Return [x, y] of the center of cell containing provided text 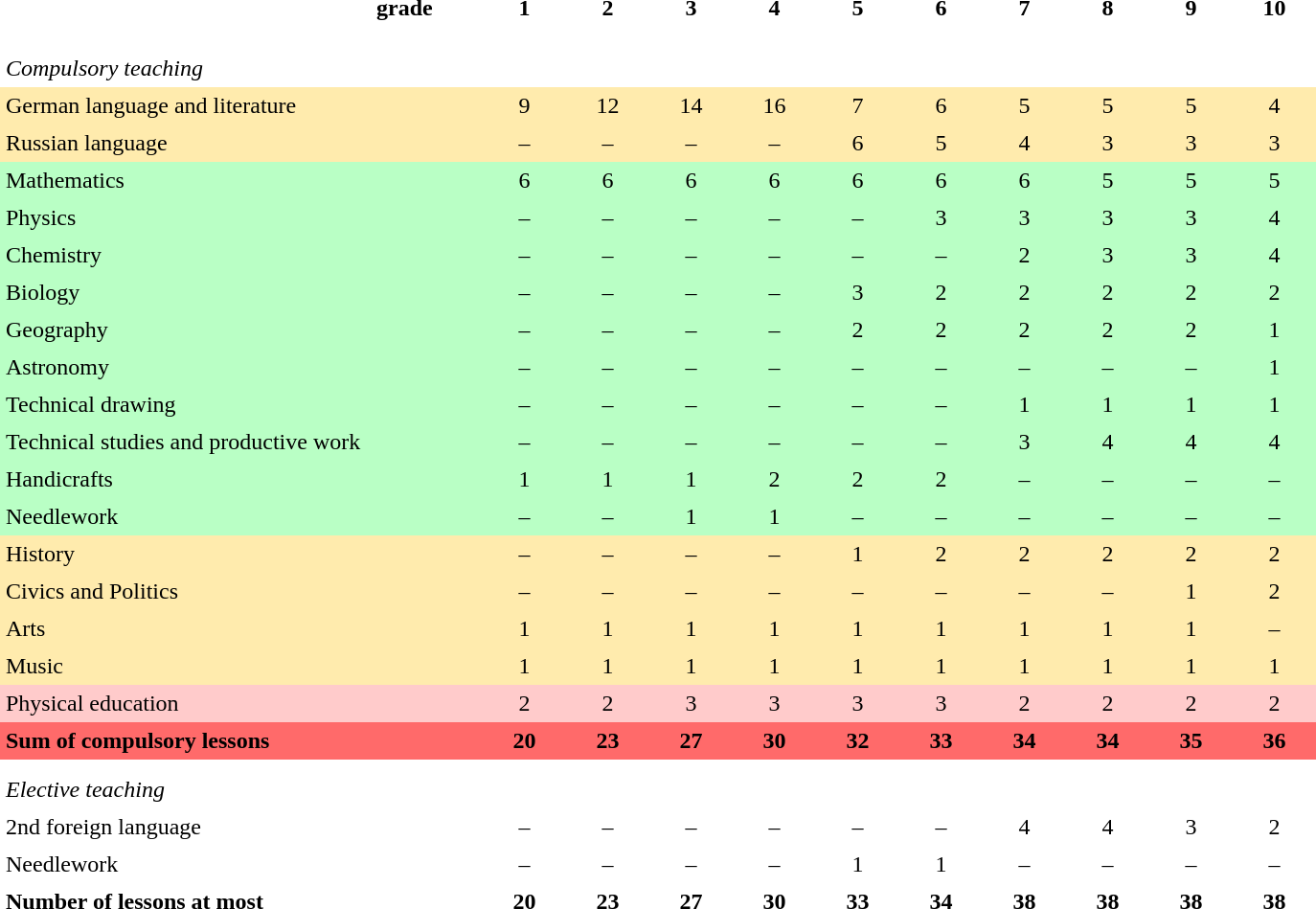
2nd foreign language [186, 828]
20 [525, 741]
23 [607, 741]
32 [858, 741]
Technical studies and productive work [186, 443]
16 [774, 105]
35 [1191, 741]
36 [1274, 741]
Sum of compulsory lessons [186, 741]
12 [607, 105]
Handicrafts [186, 479]
Astronomy [186, 368]
Arts [186, 628]
Biology [186, 293]
27 [692, 741]
History [186, 554]
Geography [186, 330]
30 [774, 741]
Elective teaching [658, 789]
Physical education [186, 703]
German language and literature [186, 105]
14 [692, 105]
Civics and Politics [186, 592]
9 [525, 105]
Mathematics [186, 180]
Russian language [186, 144]
33 [941, 741]
Compulsory teaching [658, 69]
Technical drawing [186, 404]
Chemistry [186, 255]
Music [186, 667]
7 [858, 105]
Physics [186, 218]
